Extract the [x, y] coordinate from the center of the cell holding the provided text.  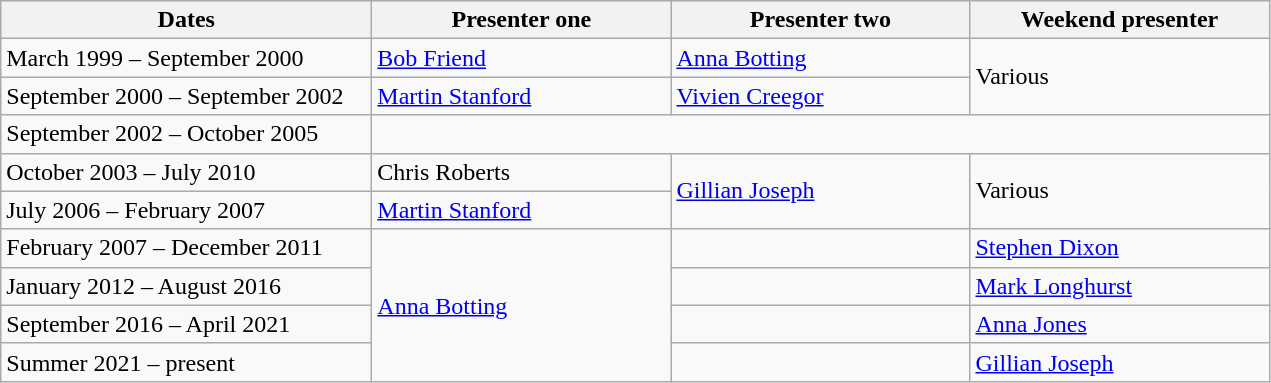
Mark Longhurst [1120, 286]
September 2016 – April 2021 [186, 324]
Weekend presenter [1120, 20]
Summer 2021 – present [186, 362]
Dates [186, 20]
September 2002 – October 2005 [186, 134]
Presenter one [522, 20]
September 2000 – September 2002 [186, 96]
Vivien Creegor [820, 96]
February 2007 – December 2011 [186, 248]
Anna Jones [1120, 324]
Presenter two [820, 20]
Bob Friend [522, 58]
March 1999 – September 2000 [186, 58]
January 2012 – August 2016 [186, 286]
Stephen Dixon [1120, 248]
July 2006 – February 2007 [186, 210]
Chris Roberts [522, 172]
October 2003 – July 2010 [186, 172]
